Provide the [x, y] coordinate of the cell's center where the given text is located.  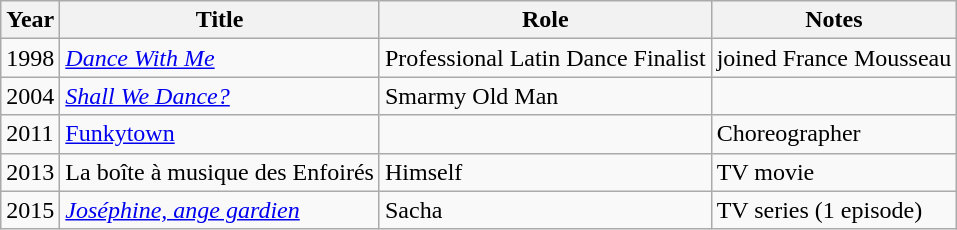
Choreographer [834, 134]
Year [30, 20]
Funkytown [220, 134]
Title [220, 20]
1998 [30, 58]
Dance With Me [220, 58]
Professional Latin Dance Finalist [545, 58]
2004 [30, 96]
Joséphine, ange gardien [220, 210]
Role [545, 20]
joined France Mousseau [834, 58]
2013 [30, 172]
Smarmy Old Man [545, 96]
Notes [834, 20]
Shall We Dance? [220, 96]
TV series (1 episode) [834, 210]
2015 [30, 210]
TV movie [834, 172]
2011 [30, 134]
Sacha [545, 210]
Himself [545, 172]
La boîte à musique des Enfoirés [220, 172]
